Find where the given text appears and provide that cell's center as (x, y) coordinate. 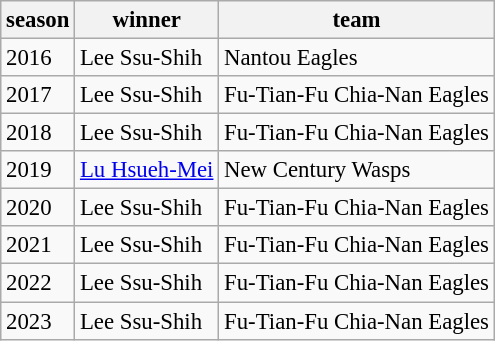
2017 (38, 95)
2023 (38, 321)
2016 (38, 58)
team (357, 20)
2020 (38, 208)
New Century Wasps (357, 170)
2018 (38, 133)
2022 (38, 283)
Nantou Eagles (357, 58)
season (38, 20)
Lu Hsueh-Mei (147, 170)
2019 (38, 170)
2021 (38, 245)
winner (147, 20)
